For the text-containing cell, return its midpoint in (X, Y) coordinate format. 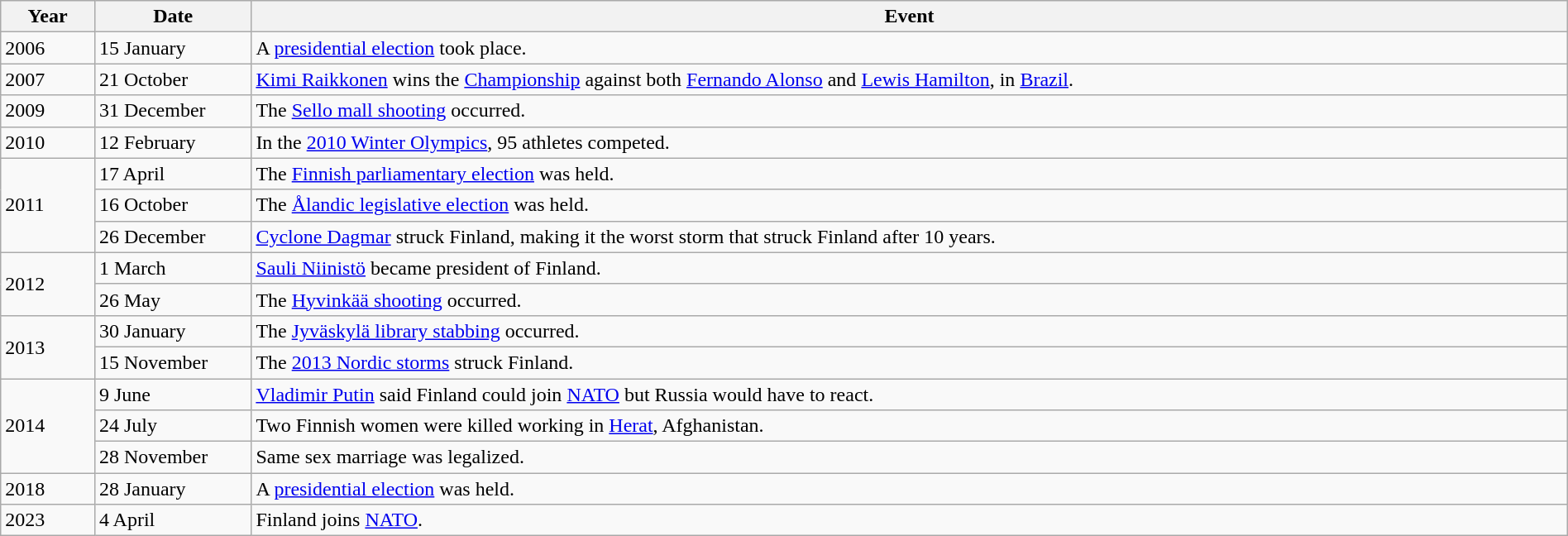
30 January (172, 331)
28 November (172, 457)
2018 (48, 489)
26 May (172, 299)
Date (172, 17)
28 January (172, 489)
15 January (172, 48)
21 October (172, 79)
Finland joins NATO. (910, 520)
2007 (48, 79)
In the 2010 Winter Olympics, 95 athletes competed. (910, 142)
16 October (172, 205)
The 2013 Nordic storms struck Finland. (910, 362)
The Hyvinkää shooting occurred. (910, 299)
31 December (172, 111)
26 December (172, 237)
9 June (172, 395)
Vladimir Putin said Finland could join NATO but Russia would have to react. (910, 395)
15 November (172, 362)
Sauli Niinistö became president of Finland. (910, 268)
The Finnish parliamentary election was held. (910, 174)
Kimi Raikkonen wins the Championship against both Fernando Alonso and Lewis Hamilton, in Brazil. (910, 79)
Same sex marriage was legalized. (910, 457)
2014 (48, 426)
4 April (172, 520)
The Ålandic legislative election was held. (910, 205)
12 February (172, 142)
2010 (48, 142)
Event (910, 17)
The Sello mall shooting occurred. (910, 111)
2006 (48, 48)
2012 (48, 284)
17 April (172, 174)
2011 (48, 205)
2013 (48, 347)
1 March (172, 268)
The Jyväskylä library stabbing occurred. (910, 331)
Cyclone Dagmar struck Finland, making it the worst storm that struck Finland after 10 years. (910, 237)
2023 (48, 520)
A presidential election was held. (910, 489)
Year (48, 17)
Two Finnish women were killed working in Herat, Afghanistan. (910, 426)
24 July (172, 426)
2009 (48, 111)
A presidential election took place. (910, 48)
